For the text-containing cell, return its midpoint in [x, y] coordinate format. 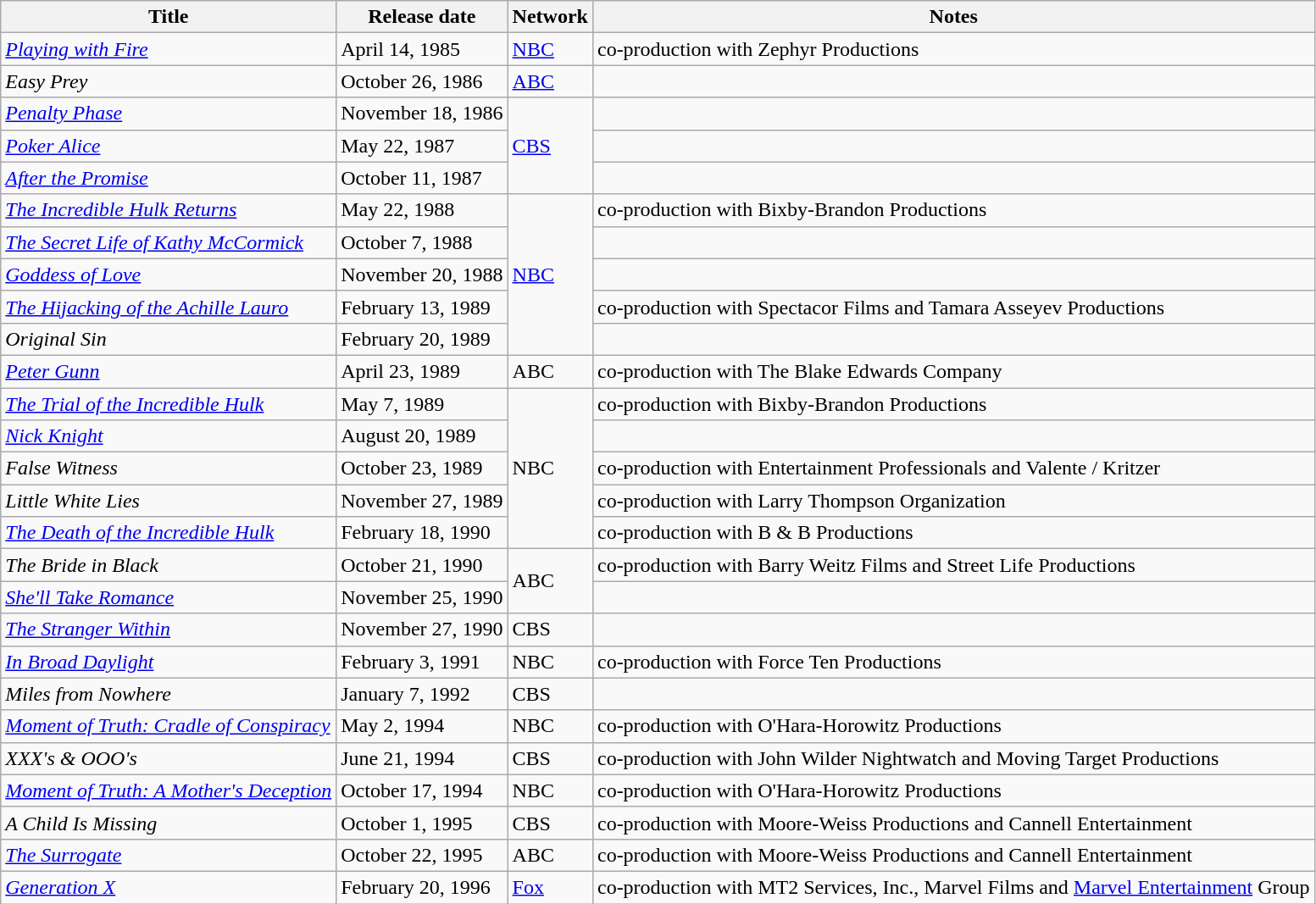
June 21, 1994 [422, 758]
October 17, 1994 [422, 790]
co-production with John Wilder Nightwatch and Moving Target Productions [953, 758]
November 18, 1986 [422, 114]
February 3, 1991 [422, 662]
October 11, 1987 [422, 178]
She'll Take Romance [169, 597]
August 20, 1989 [422, 436]
Title [169, 17]
co-production with Larry Thompson Organization [953, 501]
Miles from Nowhere [169, 694]
The Bride in Black [169, 565]
Moment of Truth: A Mother's Deception [169, 790]
Poker Alice [169, 146]
November 27, 1990 [422, 629]
False Witness [169, 469]
The Surrogate [169, 855]
Notes [953, 17]
Generation X [169, 887]
co-production with Zephyr Productions [953, 49]
co-production with MT2 Services, Inc., Marvel Films and Marvel Entertainment Group [953, 887]
May 22, 1987 [422, 146]
Playing with Fire [169, 49]
Network [550, 17]
May 22, 1988 [422, 210]
October 1, 1995 [422, 823]
February 20, 1996 [422, 887]
Penalty Phase [169, 114]
co-production with Spectacor Films and Tamara Asseyev Productions [953, 307]
After the Promise [169, 178]
The Stranger Within [169, 629]
April 14, 1985 [422, 49]
October 7, 1988 [422, 242]
October 26, 1986 [422, 81]
co-production with Force Ten Productions [953, 662]
Original Sin [169, 339]
XXX's & OOO's [169, 758]
Peter Gunn [169, 371]
Goddess of Love [169, 275]
October 23, 1989 [422, 469]
The Hijacking of the Achille Lauro [169, 307]
November 27, 1989 [422, 501]
October 22, 1995 [422, 855]
In Broad Daylight [169, 662]
May 7, 1989 [422, 404]
February 18, 1990 [422, 533]
Release date [422, 17]
Little White Lies [169, 501]
November 20, 1988 [422, 275]
February 13, 1989 [422, 307]
May 2, 1994 [422, 726]
February 20, 1989 [422, 339]
Fox [550, 887]
October 21, 1990 [422, 565]
co-production with The Blake Edwards Company [953, 371]
April 23, 1989 [422, 371]
The Trial of the Incredible Hulk [169, 404]
co-production with Barry Weitz Films and Street Life Productions [953, 565]
Easy Prey [169, 81]
co-production with B & B Productions [953, 533]
November 25, 1990 [422, 597]
January 7, 1992 [422, 694]
The Secret Life of Kathy McCormick [169, 242]
Moment of Truth: Cradle of Conspiracy [169, 726]
A Child Is Missing [169, 823]
co-production with Entertainment Professionals and Valente / Kritzer [953, 469]
The Incredible Hulk Returns [169, 210]
Nick Knight [169, 436]
The Death of the Incredible Hulk [169, 533]
